Return (X, Y) of the center of cell containing provided text 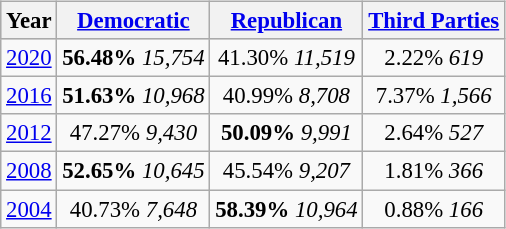
51.63% 10,968 (134, 96)
Democratic (134, 21)
2008 (29, 171)
50.09% 9,991 (286, 133)
40.99% 8,708 (286, 96)
41.30% 11,519 (286, 58)
Republican (286, 21)
40.73% 7,648 (134, 209)
Third Parties (434, 21)
47.27% 9,430 (134, 133)
2012 (29, 133)
0.88% 166 (434, 209)
7.37% 1,566 (434, 96)
2.64% 527 (434, 133)
56.48% 15,754 (134, 58)
1.81% 366 (434, 171)
Year (29, 21)
58.39% 10,964 (286, 209)
2016 (29, 96)
2020 (29, 58)
2004 (29, 209)
52.65% 10,645 (134, 171)
2.22% 619 (434, 58)
45.54% 9,207 (286, 171)
